Output the [x, y] coordinate of the center of the cell containing the given text.  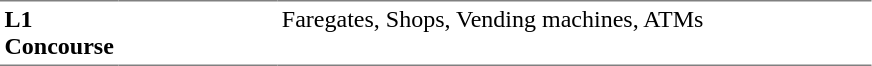
L1Concourse [59, 33]
Faregates, Shops, Vending machines, ATMs [574, 33]
